Pinpoint the cell where the given text exists, returning its [x, y] midpoint coordinate. 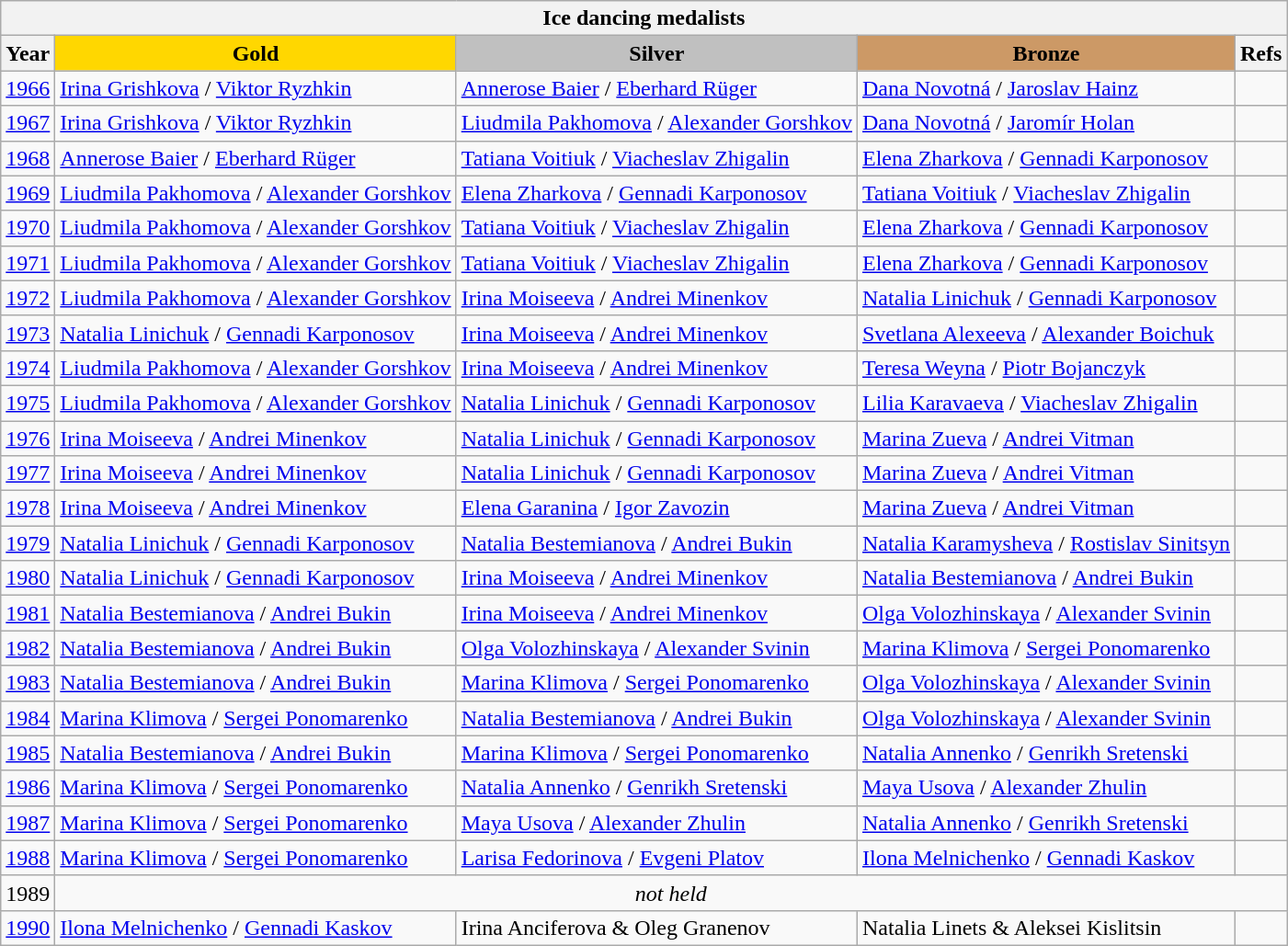
1974 [28, 368]
1978 [28, 508]
Refs [1261, 53]
1981 [28, 613]
Dana Novotná / Jaromír Holan [1046, 123]
1989 [28, 893]
1976 [28, 439]
Bronze [1046, 53]
Dana Novotná / Jaroslav Hainz [1046, 88]
1968 [28, 158]
1988 [28, 858]
Irina Anciferova & Oleg Granenov [656, 928]
1967 [28, 123]
1984 [28, 718]
Lilia Karavaeva / Viacheslav Zhigalin [1046, 403]
Svetlana Alexeeva / Alexander Boichuk [1046, 333]
1983 [28, 683]
Gold [256, 53]
1979 [28, 543]
1982 [28, 648]
Larisa Fedorinova / Evgeni Platov [656, 858]
1987 [28, 823]
Natalia Karamysheva / Rostislav Sinitsyn [1046, 543]
Ice dancing medalists [644, 18]
Teresa Weyna / Piotr Bojanczyk [1046, 368]
not held [671, 893]
1969 [28, 193]
1985 [28, 753]
1970 [28, 228]
1977 [28, 473]
Elena Garanina / Igor Zavozin [656, 508]
1973 [28, 333]
1980 [28, 578]
1990 [28, 928]
Year [28, 53]
1975 [28, 403]
Silver [656, 53]
1971 [28, 263]
1972 [28, 298]
Natalia Linets & Aleksei Kislitsin [1046, 928]
1966 [28, 88]
1986 [28, 788]
